Detect which cell encompasses the target text, then output its (x, y) center coordinate. 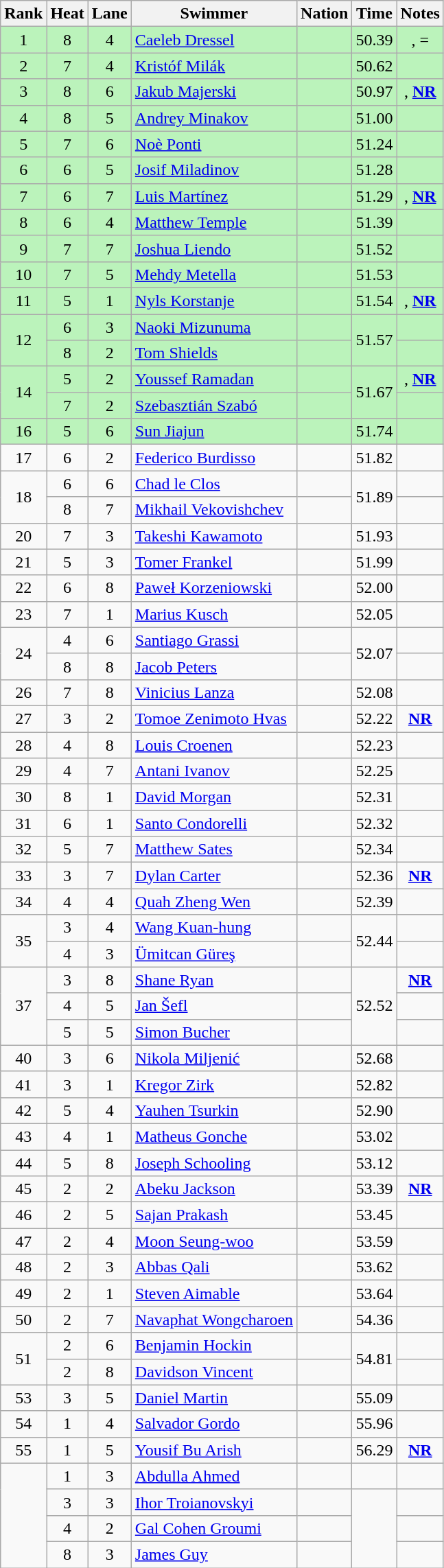
55.96 (375, 1424)
20 (23, 536)
, = (420, 40)
51.28 (375, 170)
Tomer Frankel (214, 562)
41 (23, 1084)
Vinicius Lanza (214, 692)
52.08 (375, 692)
51.00 (375, 118)
37 (23, 1006)
52.22 (375, 718)
Sun Jiajun (214, 432)
51.99 (375, 562)
52.32 (375, 823)
Abbas Qali (214, 1267)
28 (23, 745)
Kristóf Milák (214, 66)
Yauhen Tsurkin (214, 1110)
54.81 (375, 1359)
46 (23, 1215)
47 (23, 1241)
Nyls Korstanje (214, 301)
Andrey Minakov (214, 118)
51.29 (375, 196)
Nation (325, 14)
Shane Ryan (214, 980)
56.29 (375, 1450)
43 (23, 1136)
35 (23, 941)
52.34 (375, 850)
David Morgan (214, 797)
42 (23, 1110)
Abeku Jackson (214, 1189)
12 (23, 340)
53.59 (375, 1241)
16 (23, 432)
Swimmer (214, 14)
52.36 (375, 876)
52.23 (375, 745)
Mehdy Metella (214, 274)
52.31 (375, 797)
50 (23, 1320)
33 (23, 876)
Navaphat Wongcharoen (214, 1320)
31 (23, 823)
52.52 (375, 1006)
Ümitcan Güreş (214, 954)
52.68 (375, 1058)
32 (23, 850)
Mikhail Vekovishchev (214, 510)
Nikola Miljenić (214, 1058)
51.82 (375, 458)
Matthew Temple (214, 222)
Daniel Martin (214, 1398)
Gal Cohen Groumi (214, 1528)
Chad le Clos (214, 484)
Caeleb Dressel (214, 40)
Steven Aimable (214, 1294)
Abdulla Ahmed (214, 1476)
Youssef Ramadan (214, 379)
52.00 (375, 588)
Matheus Gonche (214, 1136)
51.24 (375, 144)
18 (23, 497)
Noè Ponti (214, 144)
45 (23, 1189)
44 (23, 1163)
Heat (67, 14)
50.97 (375, 92)
27 (23, 718)
Benjamin Hockin (214, 1346)
50.39 (375, 40)
Tomoe Zenimoto Hvas (214, 718)
24 (23, 653)
55.09 (375, 1398)
53.45 (375, 1215)
Jan Šefl (214, 1006)
51.52 (375, 248)
22 (23, 588)
Tom Shields (214, 353)
Joseph Schooling (214, 1163)
Moon Seung-woo (214, 1241)
55 (23, 1450)
51.93 (375, 536)
51.54 (375, 301)
52.44 (375, 941)
52.82 (375, 1084)
Notes (420, 14)
53.64 (375, 1294)
34 (23, 902)
Simon Bucher (214, 1032)
Time (375, 14)
Federico Burdisso (214, 458)
Ihor Troianovskyi (214, 1502)
53.39 (375, 1189)
Kregor Zirk (214, 1084)
51.89 (375, 497)
11 (23, 301)
Luis Martínez (214, 196)
Marius Kusch (214, 614)
Lane (110, 14)
Sajan Prakash (214, 1215)
48 (23, 1267)
51.74 (375, 432)
Jacob Peters (214, 666)
54.36 (375, 1320)
52.07 (375, 653)
Wang Kuan-hung (214, 928)
Szebasztián Szabó (214, 406)
Louis Croenen (214, 745)
30 (23, 797)
26 (23, 692)
51.57 (375, 340)
Davidson Vincent (214, 1372)
14 (23, 393)
51.39 (375, 222)
49 (23, 1294)
9 (23, 248)
40 (23, 1058)
23 (23, 614)
Salvador Gordo (214, 1424)
Joshua Liendo (214, 248)
53.62 (375, 1267)
17 (23, 458)
10 (23, 274)
54 (23, 1424)
51.67 (375, 393)
James Guy (214, 1554)
21 (23, 562)
53.02 (375, 1136)
Jakub Majerski (214, 92)
53.12 (375, 1163)
50.62 (375, 66)
29 (23, 771)
Josif Miladinov (214, 170)
52.90 (375, 1110)
Naoki Mizunuma (214, 327)
52.39 (375, 902)
Takeshi Kawamoto (214, 536)
51 (23, 1359)
Yousif Bu Arish (214, 1450)
Dylan Carter (214, 876)
51.53 (375, 274)
52.25 (375, 771)
Quah Zheng Wen (214, 902)
Santo Condorelli (214, 823)
53 (23, 1398)
Rank (23, 14)
Antani Ivanov (214, 771)
Matthew Sates (214, 850)
52.05 (375, 614)
Santiago Grassi (214, 640)
Paweł Korzeniowski (214, 588)
